Extract the [X, Y] coordinate from the center of the cell holding the provided text.  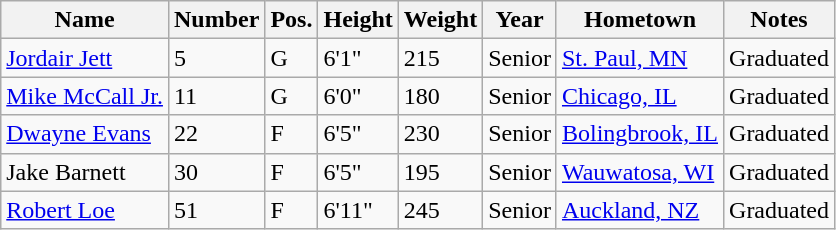
Name [85, 20]
Robert Loe [85, 210]
Jake Barnett [85, 172]
180 [440, 96]
245 [440, 210]
6'0" [358, 96]
Bolingbrook, IL [640, 134]
St. Paul, MN [640, 58]
5 [216, 58]
Dwayne Evans [85, 134]
Notes [780, 20]
Year [520, 20]
11 [216, 96]
Wauwatosa, WI [640, 172]
Weight [440, 20]
230 [440, 134]
Hometown [640, 20]
Auckland, NZ [640, 210]
Number [216, 20]
195 [440, 172]
22 [216, 134]
215 [440, 58]
Jordair Jett [85, 58]
6'1" [358, 58]
51 [216, 210]
Pos. [292, 20]
Chicago, IL [640, 96]
6'11" [358, 210]
Height [358, 20]
30 [216, 172]
Mike McCall Jr. [85, 96]
